Pinpoint the cell where the given text exists, returning its (x, y) midpoint coordinate. 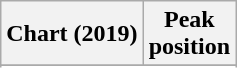
Chart (2019) (72, 34)
Peakposition (189, 34)
